Pinpoint the cell where the given text exists, returning its (x, y) midpoint coordinate. 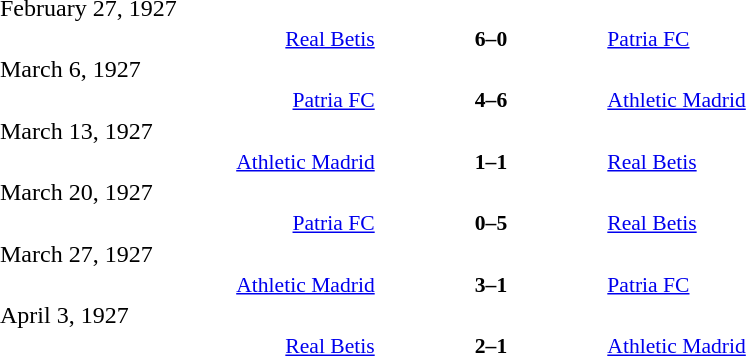
4–6 (492, 100)
0–5 (492, 223)
1–1 (492, 162)
3–1 (492, 284)
6–0 (492, 38)
